Pinpoint the cell where the given text exists, returning its [X, Y] midpoint coordinate. 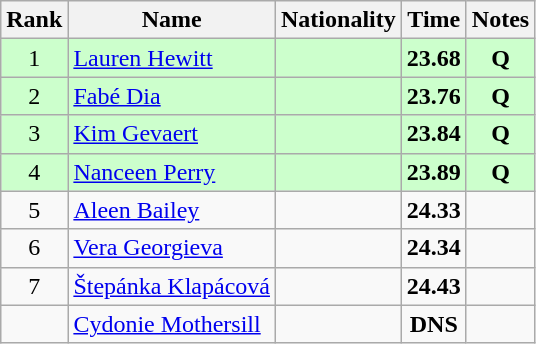
2 [34, 96]
1 [34, 58]
Name [172, 20]
Lauren Hewitt [172, 58]
Kim Gevaert [172, 134]
24.34 [434, 248]
Time [434, 20]
6 [34, 248]
Cydonie Mothersill [172, 324]
3 [34, 134]
Notes [500, 20]
23.76 [434, 96]
23.89 [434, 172]
Vera Georgieva [172, 248]
24.33 [434, 210]
Aleen Bailey [172, 210]
4 [34, 172]
Nanceen Perry [172, 172]
Štepánka Klapácová [172, 286]
5 [34, 210]
23.84 [434, 134]
24.43 [434, 286]
23.68 [434, 58]
Rank [34, 20]
7 [34, 286]
Fabé Dia [172, 96]
DNS [434, 324]
Nationality [339, 20]
